Identify which cell holds the provided text, then report its [X, Y] central coordinate. 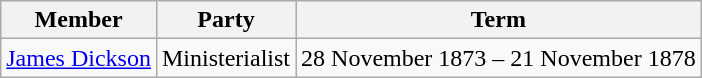
James Dickson [79, 58]
Member [79, 20]
28 November 1873 – 21 November 1878 [499, 58]
Term [499, 20]
Party [226, 20]
Ministerialist [226, 58]
